Identify which cell holds the provided text, then report its [x, y] central coordinate. 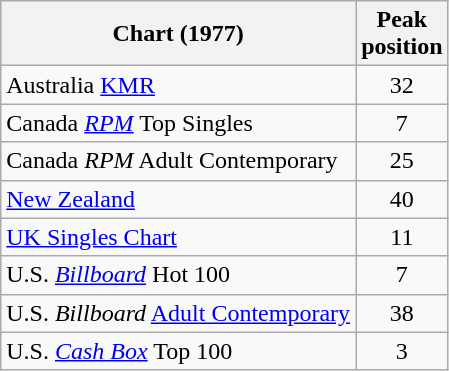
U.S. Billboard Adult Contemporary [178, 313]
3 [402, 351]
New Zealand [178, 199]
Canada RPM Adult Contemporary [178, 161]
40 [402, 199]
Chart (1977) [178, 34]
Peakposition [402, 34]
Australia KMR [178, 85]
U.S. Cash Box Top 100 [178, 351]
32 [402, 85]
11 [402, 237]
UK Singles Chart [178, 237]
25 [402, 161]
38 [402, 313]
U.S. Billboard Hot 100 [178, 275]
Canada RPM Top Singles [178, 123]
